Determine the (X, Y) coordinate at the center of the cell enclosing the given text.  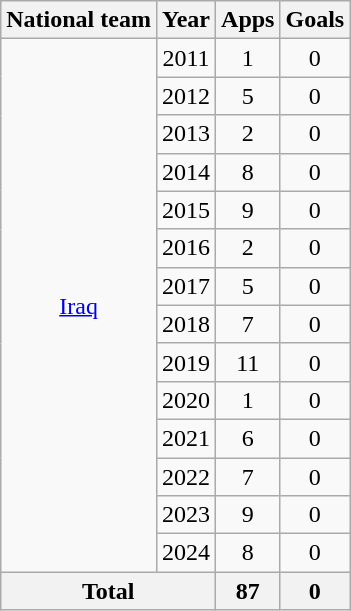
Goals (315, 20)
2020 (186, 400)
Year (186, 20)
Iraq (79, 306)
Apps (248, 20)
Total (108, 591)
2024 (186, 553)
2014 (186, 172)
2012 (186, 96)
11 (248, 362)
2023 (186, 515)
2019 (186, 362)
87 (248, 591)
2015 (186, 210)
2021 (186, 438)
2018 (186, 324)
2022 (186, 477)
2011 (186, 58)
2017 (186, 286)
2016 (186, 248)
National team (79, 20)
6 (248, 438)
2013 (186, 134)
